Detect which cell encompasses the target text, then output its [x, y] center coordinate. 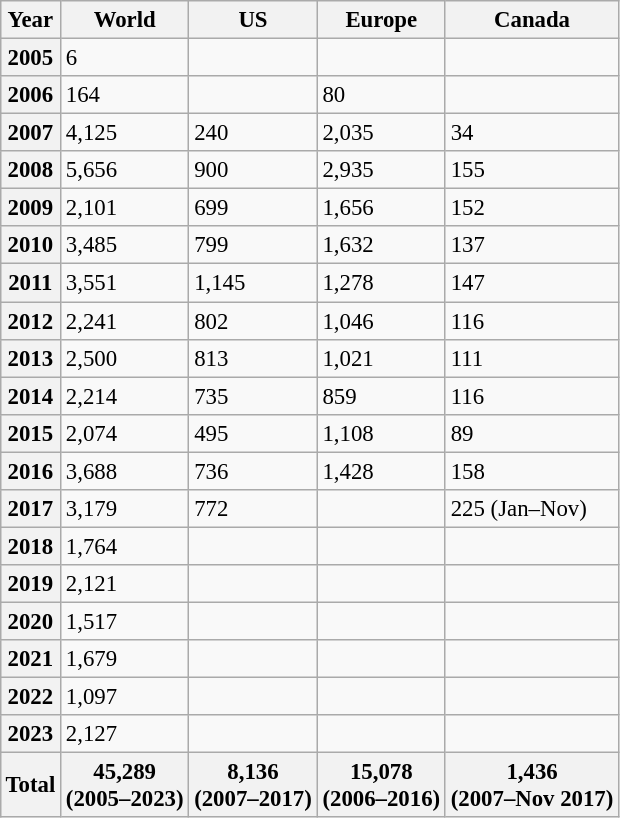
2,127 [125, 734]
2019 [30, 584]
2011 [30, 283]
2017 [30, 508]
2,935 [381, 170]
2010 [30, 245]
3,485 [125, 245]
2,121 [125, 584]
1,278 [381, 283]
1,428 [381, 471]
111 [532, 358]
1,679 [125, 659]
15,078(2006–2016) [381, 786]
World [125, 20]
Total [30, 786]
147 [532, 283]
2,101 [125, 208]
1,046 [381, 321]
2012 [30, 321]
2016 [30, 471]
Canada [532, 20]
240 [253, 133]
799 [253, 245]
5,656 [125, 170]
2,035 [381, 133]
699 [253, 208]
3,179 [125, 508]
1,436(2007–Nov 2017) [532, 786]
8,136(2007–2017) [253, 786]
6 [125, 57]
495 [253, 433]
2,241 [125, 321]
736 [253, 471]
1,108 [381, 433]
45,289(2005–2023) [125, 786]
155 [532, 170]
1,021 [381, 358]
34 [532, 133]
772 [253, 508]
152 [532, 208]
2020 [30, 621]
2,500 [125, 358]
158 [532, 471]
2014 [30, 396]
1,145 [253, 283]
Year [30, 20]
2018 [30, 546]
3,551 [125, 283]
2008 [30, 170]
859 [381, 396]
735 [253, 396]
1,517 [125, 621]
2005 [30, 57]
164 [125, 95]
900 [253, 170]
2,214 [125, 396]
802 [253, 321]
3,688 [125, 471]
137 [532, 245]
813 [253, 358]
2021 [30, 659]
Europe [381, 20]
1,632 [381, 245]
80 [381, 95]
2,074 [125, 433]
2006 [30, 95]
2009 [30, 208]
1,656 [381, 208]
2013 [30, 358]
US [253, 20]
89 [532, 433]
2023 [30, 734]
4,125 [125, 133]
2007 [30, 133]
2022 [30, 696]
225 (Jan–Nov) [532, 508]
1,097 [125, 696]
1,764 [125, 546]
2015 [30, 433]
